Extract the [X, Y] coordinate from the center of the cell holding the provided text.  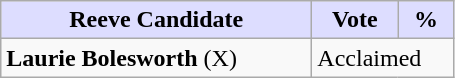
% [426, 20]
Reeve Candidate [156, 20]
Acclaimed [383, 58]
Vote [355, 20]
Laurie Bolesworth (X) [156, 58]
